For the text-containing cell, return its midpoint in (x, y) coordinate format. 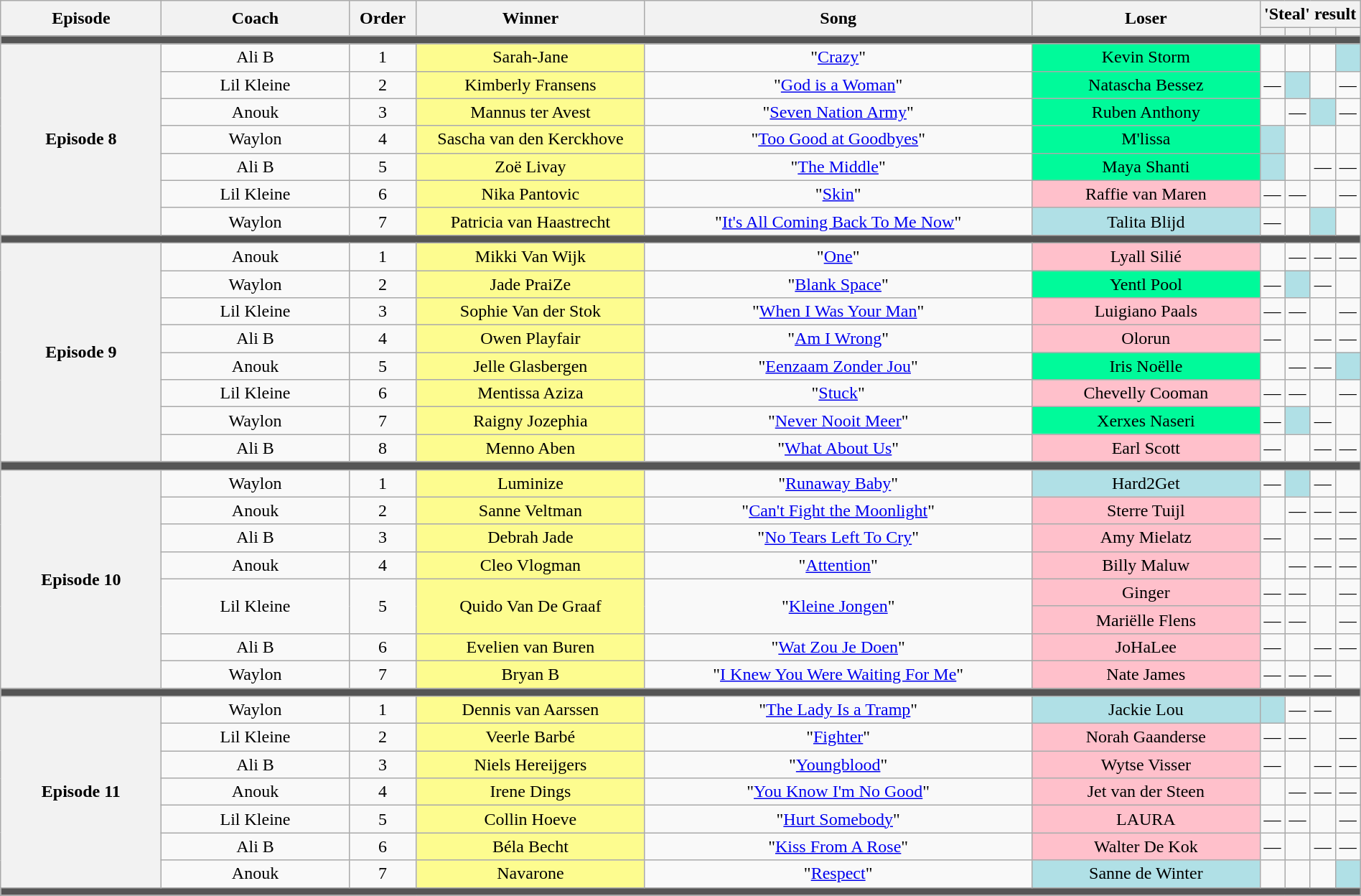
Sterre Tuijl (1146, 510)
Episode 11 (81, 792)
M'lissa (1146, 139)
Jackie Lou (1146, 710)
"Blank Space" (838, 284)
Wytse Visser (1146, 765)
Mentissa Aziza (530, 393)
Mariëlle Flens (1146, 620)
Ginger (1146, 592)
Cleo Vlogman (530, 565)
"You Know I'm No Good" (838, 792)
"Crazy" (838, 57)
Lyall Silié (1146, 256)
"Eenzaam Zonder Jou" (838, 366)
Collin Hoeve (530, 819)
Sanne Veltman (530, 510)
Winner (530, 19)
"Too Good at Goodbyes" (838, 139)
Evelien van Buren (530, 647)
Iris Noëlle (1146, 366)
"Respect" (838, 874)
Jet van der Steen (1146, 792)
"No Tears Left To Cry" (838, 538)
"It's All Coming Back To Me Now" (838, 221)
'Steal' result (1310, 14)
Jade PraiZe (530, 284)
Sophie Van der Stok (530, 312)
LAURA (1146, 819)
Sanne de Winter (1146, 874)
Jelle Glasbergen (530, 366)
Bryan B (530, 674)
Mikki Van Wijk (530, 256)
"God is a Woman" (838, 85)
Raigny Jozephia (530, 421)
"Kleine Jongen" (838, 606)
Episode 8 (81, 139)
Walter De Kok (1146, 846)
Episode (81, 19)
Nika Pantovic (530, 194)
Béla Becht (530, 846)
Coach (256, 19)
Luminize (530, 483)
Hard2Get (1146, 483)
Billy Maluw (1146, 565)
"What About Us" (838, 448)
"Hurt Somebody" (838, 819)
Nate James (1146, 674)
Loser (1146, 19)
Natascha Bessez (1146, 85)
Sarah-Jane (530, 57)
Norah Gaanderse (1146, 737)
Xerxes Naseri (1146, 421)
Sascha van den Kerckhove (530, 139)
Owen Playfair (530, 339)
Ruben Anthony (1146, 112)
"Runaway Baby" (838, 483)
Debrah Jade (530, 538)
Olorun (1146, 339)
Episode 10 (81, 579)
8 (383, 448)
Earl Scott (1146, 448)
Zoë Livay (530, 167)
Patricia van Haastrecht (530, 221)
Amy Mielatz (1146, 538)
Veerle Barbé (530, 737)
Quido Van De Graaf (530, 606)
Episode 9 (81, 352)
Menno Aben (530, 448)
"I Knew You Were Waiting For Me" (838, 674)
"Am I Wrong" (838, 339)
Chevelly Cooman (1146, 393)
Order (383, 19)
Song (838, 19)
Dennis van Aarssen (530, 710)
Kimberly Fransens (530, 85)
"Kiss From A Rose" (838, 846)
Talita Blijd (1146, 221)
"Youngblood" (838, 765)
Irene Dings (530, 792)
Niels Hereijgers (530, 765)
"Skin" (838, 194)
"Never Nooit Meer" (838, 421)
"Can't Fight the Moonlight" (838, 510)
Kevin Storm (1146, 57)
"When I Was Your Man" (838, 312)
"Fighter" (838, 737)
Mannus ter Avest (530, 112)
"Seven Nation Army" (838, 112)
Navarone (530, 874)
JoHaLee (1146, 647)
"One" (838, 256)
Yentl Pool (1146, 284)
Maya Shanti (1146, 167)
"Attention" (838, 565)
"Stuck" (838, 393)
"The Lady Is a Tramp" (838, 710)
"The Middle" (838, 167)
Luigiano Paals (1146, 312)
"Wat Zou Je Doen" (838, 647)
Raffie van Maren (1146, 194)
